From the cell containing the given text, extract its center point as [x, y] coordinate. 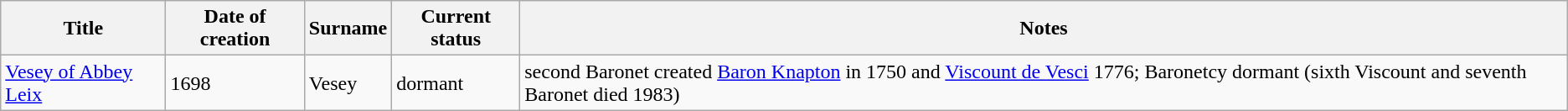
Vesey [348, 82]
second Baronet created Baron Knapton in 1750 and Viscount de Vesci 1776; Baronetcy dormant (sixth Viscount and seventh Baronet died 1983) [1044, 82]
Notes [1044, 29]
Title [84, 29]
Current status [456, 29]
dormant [456, 82]
1698 [235, 82]
Surname [348, 29]
Date of creation [235, 29]
Vesey of Abbey Leix [84, 82]
